Determine the (X, Y) coordinate at the center of the cell enclosing the given text.  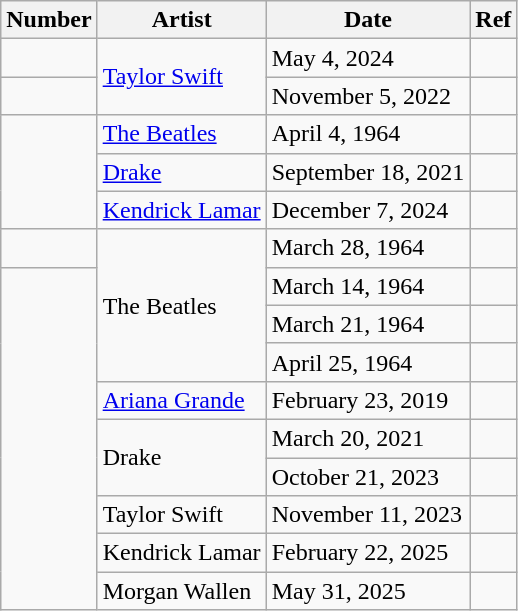
Morgan Wallen (182, 591)
March 28, 1964 (368, 248)
November 11, 2023 (368, 515)
April 4, 1964 (368, 134)
February 23, 2019 (368, 400)
May 31, 2025 (368, 591)
Ariana Grande (182, 400)
March 14, 1964 (368, 286)
October 21, 2023 (368, 477)
November 5, 2022 (368, 96)
February 22, 2025 (368, 553)
March 21, 1964 (368, 324)
Ref (494, 20)
May 4, 2024 (368, 58)
December 7, 2024 (368, 210)
April 25, 1964 (368, 362)
Number (49, 20)
September 18, 2021 (368, 172)
March 20, 2021 (368, 438)
Date (368, 20)
Artist (182, 20)
